Output the [x, y] coordinate of the center of the cell containing the given text.  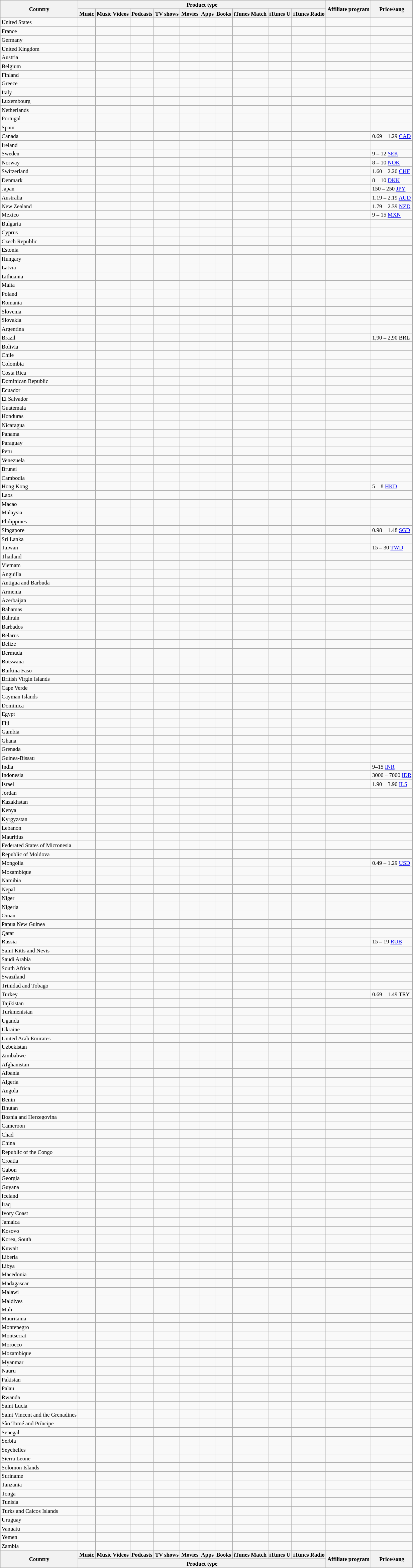
Vanuatu [39, 1528]
Nauru [39, 1371]
Panama [39, 434]
Italy [39, 92]
Germany [39, 40]
Tunisia [39, 1502]
Taiwan [39, 548]
Angola [39, 1090]
Kuwait [39, 1248]
Philippines [39, 521]
Afghanistan [39, 1064]
Argentina [39, 329]
Montserrat [39, 1336]
Ecuador [39, 390]
Romania [39, 302]
Anguilla [39, 574]
Bahamas [39, 609]
Estonia [39, 250]
British Virgin Islands [39, 679]
Guatemala [39, 407]
Costa Rica [39, 372]
Montenegro [39, 1327]
Cameroon [39, 1126]
15 – 19 RUB [392, 942]
Belarus [39, 635]
Latvia [39, 267]
Namibia [39, 880]
1.19 – 2.19 AUD [392, 197]
Swaziland [39, 976]
Malawi [39, 1292]
South Africa [39, 968]
Tanzania [39, 1484]
Hong Kong [39, 486]
Sri Lanka [39, 539]
Republic of Moldova [39, 854]
Mauritania [39, 1318]
Malaysia [39, 513]
Kenya [39, 810]
Finland [39, 75]
Republic of the Congo [39, 1152]
0.98 – 1.48 SGD [392, 530]
Vietnam [39, 565]
United Kingdom [39, 48]
Qatar [39, 933]
Grenada [39, 749]
8 – 10 NOK [392, 162]
1.60 – 2.20 CHF [392, 171]
Nepal [39, 889]
Venezuela [39, 460]
Madagascar [39, 1283]
Saint Vincent and the Grenadines [39, 1415]
1.90 – 3.90 ILS [392, 784]
Serbia [39, 1441]
Poland [39, 294]
Luxembourg [39, 101]
9 – 15 MXN [392, 215]
Kyrgyzstan [39, 819]
Bhutan [39, 1108]
9–15 INR [392, 767]
Norway [39, 162]
Burkina Faso [39, 670]
Gabon [39, 1169]
Sweden [39, 153]
Benin [39, 1099]
Saint Kitts and Nevis [39, 950]
Morocco [39, 1344]
Turkey [39, 994]
Saudi Arabia [39, 959]
China [39, 1143]
Cambodia [39, 478]
Armenia [39, 592]
Oman [39, 915]
Georgia [39, 1178]
Nigeria [39, 907]
Niger [39, 898]
Greece [39, 84]
Botswana [39, 661]
Gambia [39, 732]
Macao [39, 504]
Ukraine [39, 1029]
India [39, 767]
Thailand [39, 556]
Ivory Coast [39, 1213]
0.69 – 1.29 CAD [392, 136]
Czech Republic [39, 241]
Mauritius [39, 836]
Lebanon [39, 828]
Honduras [39, 416]
5 – 8 HKD [392, 486]
Ireland [39, 145]
Saint Lucia [39, 1406]
Mongolia [39, 863]
Palau [39, 1388]
Uganda [39, 1020]
Belgium [39, 66]
Rwanda [39, 1397]
Suriname [39, 1476]
Indonesia [39, 775]
Bolivia [39, 346]
Uruguay [39, 1520]
New Zealand [39, 206]
Chile [39, 355]
Uzbekistan [39, 1047]
Bosnia and Herzegovina [39, 1117]
Antigua and Barbuda [39, 582]
Denmark [39, 180]
Turks and Caicos Islands [39, 1511]
Slovenia [39, 311]
Brazil [39, 338]
São Tomé and Príncipe [39, 1423]
Austria [39, 57]
Dominica [39, 705]
Guinea-Bissau [39, 758]
Sierra Leone [39, 1458]
Brunei [39, 469]
Bulgaria [39, 224]
Azerbaijan [39, 600]
France [39, 31]
Trinidad and Tobago [39, 986]
Canada [39, 136]
Kazakhstan [39, 801]
Iraq [39, 1204]
Zambia [39, 1546]
Iceland [39, 1196]
Guyana [39, 1187]
Peru [39, 451]
Japan [39, 188]
Croatia [39, 1161]
Senegal [39, 1432]
Bermuda [39, 653]
Yemen [39, 1537]
United Arab Emirates [39, 1038]
Algeria [39, 1082]
Jamaica [39, 1222]
El Salvador [39, 399]
Netherlands [39, 110]
Cayman Islands [39, 696]
Korea, South [39, 1239]
0.69 – 1.49 TRY [392, 994]
Chad [39, 1134]
0.49 – 1.29 USD [392, 863]
Kosovo [39, 1230]
Mali [39, 1309]
Libya [39, 1266]
Russia [39, 942]
Seychelles [39, 1449]
Tajikistan [39, 1003]
Jordan [39, 793]
Federated States of Micronesia [39, 845]
Liberia [39, 1257]
8 – 10 DKK [392, 180]
Egypt [39, 714]
Zimbabwe [39, 1055]
Tonga [39, 1493]
150 – 250 JPY [392, 188]
Barbados [39, 626]
Colombia [39, 364]
Nicaragua [39, 425]
Lithuania [39, 276]
United States [39, 22]
Ghana [39, 740]
Fiji [39, 723]
Papua New Guinea [39, 924]
Maldives [39, 1301]
Paraguay [39, 442]
Malta [39, 285]
1.79 – 2.39 NZD [392, 206]
Cape Verde [39, 688]
Dominican Republic [39, 381]
9 – 12 SEK [392, 153]
3000 – 7000 IDR [392, 775]
Macedonia [39, 1274]
Turkmenistan [39, 1012]
Hungary [39, 259]
Cyprus [39, 232]
Slovakia [39, 320]
Portugal [39, 119]
Belize [39, 644]
1,90 – 2,90 BRL [392, 338]
Mexico [39, 215]
Albania [39, 1073]
Israel [39, 784]
Bahrain [39, 618]
Laos [39, 495]
Pakistan [39, 1380]
Singapore [39, 530]
Spain [39, 127]
Myanmar [39, 1362]
Solomon Islands [39, 1467]
Switzerland [39, 171]
Australia [39, 197]
15 – 30 TWD [392, 548]
